Return (x, y) of the center of cell containing provided text 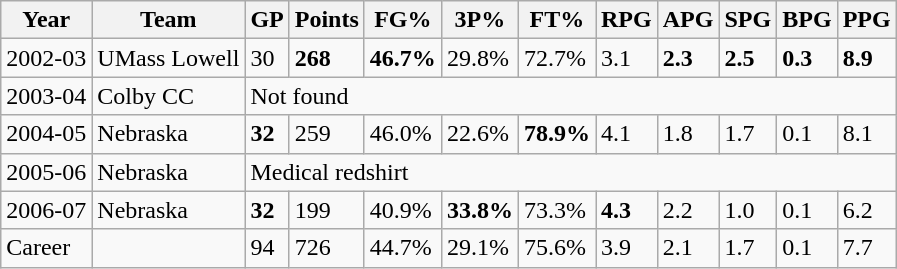
22.6% (480, 134)
33.8% (480, 210)
Year (46, 20)
199 (326, 210)
94 (267, 248)
8.1 (866, 134)
44.7% (402, 248)
FT% (556, 20)
FG% (402, 20)
2.1 (688, 248)
40.9% (402, 210)
0.3 (807, 58)
SPG (748, 20)
3.1 (627, 58)
29.8% (480, 58)
29.1% (480, 248)
8.9 (866, 58)
GP (267, 20)
2002-03 (46, 58)
30 (267, 58)
Colby CC (168, 96)
PPG (866, 20)
BPG (807, 20)
UMass Lowell (168, 58)
2005-06 (46, 172)
726 (326, 248)
259 (326, 134)
2006-07 (46, 210)
Points (326, 20)
3P% (480, 20)
2.2 (688, 210)
268 (326, 58)
3.9 (627, 248)
RPG (627, 20)
Medical redshirt (570, 172)
2004-05 (46, 134)
7.7 (866, 248)
2.5 (748, 58)
Career (46, 248)
4.1 (627, 134)
1.8 (688, 134)
46.7% (402, 58)
72.7% (556, 58)
78.9% (556, 134)
2003-04 (46, 96)
6.2 (866, 210)
Not found (570, 96)
Team (168, 20)
73.3% (556, 210)
46.0% (402, 134)
APG (688, 20)
2.3 (688, 58)
4.3 (627, 210)
75.6% (556, 248)
1.0 (748, 210)
